Find where the given text appears and provide that cell's center as (X, Y) coordinate. 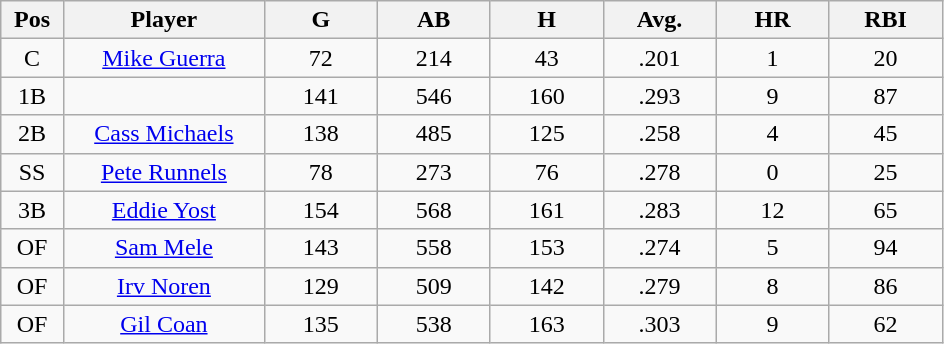
485 (434, 134)
509 (434, 286)
546 (434, 96)
Gil Coan (164, 324)
Mike Guerra (164, 58)
76 (546, 172)
141 (320, 96)
Irv Noren (164, 286)
.274 (660, 248)
568 (434, 210)
20 (886, 58)
125 (546, 134)
2B (32, 134)
0 (772, 172)
143 (320, 248)
72 (320, 58)
153 (546, 248)
142 (546, 286)
SS (32, 172)
C (32, 58)
Pos (32, 20)
94 (886, 248)
163 (546, 324)
HR (772, 20)
62 (886, 324)
25 (886, 172)
273 (434, 172)
154 (320, 210)
135 (320, 324)
138 (320, 134)
.201 (660, 58)
RBI (886, 20)
1 (772, 58)
.278 (660, 172)
12 (772, 210)
Eddie Yost (164, 210)
78 (320, 172)
Player (164, 20)
45 (886, 134)
43 (546, 58)
214 (434, 58)
5 (772, 248)
Sam Mele (164, 248)
8 (772, 286)
3B (32, 210)
86 (886, 286)
Pete Runnels (164, 172)
558 (434, 248)
129 (320, 286)
.283 (660, 210)
H (546, 20)
.279 (660, 286)
65 (886, 210)
.293 (660, 96)
AB (434, 20)
1B (32, 96)
G (320, 20)
4 (772, 134)
Avg. (660, 20)
Cass Michaels (164, 134)
87 (886, 96)
.303 (660, 324)
538 (434, 324)
161 (546, 210)
.258 (660, 134)
160 (546, 96)
